Detect which cell encompasses the target text, then output its (x, y) center coordinate. 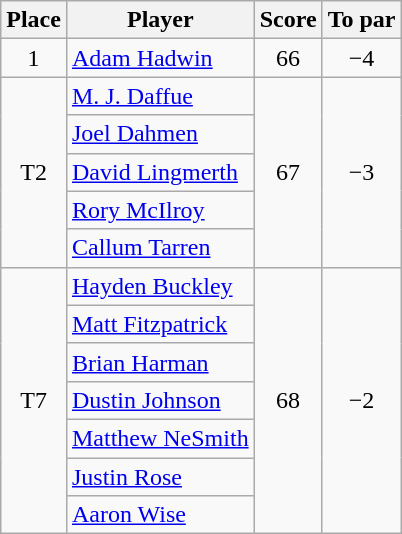
Matt Fitzpatrick (160, 324)
Player (160, 20)
David Lingmerth (160, 172)
Callum Tarren (160, 248)
To par (362, 20)
Rory McIlroy (160, 210)
Dustin Johnson (160, 400)
−4 (362, 58)
T2 (34, 172)
Adam Hadwin (160, 58)
Justin Rose (160, 477)
−3 (362, 172)
66 (288, 58)
−2 (362, 400)
Aaron Wise (160, 515)
68 (288, 400)
Joel Dahmen (160, 134)
67 (288, 172)
M. J. Daffue (160, 96)
T7 (34, 400)
Score (288, 20)
Matthew NeSmith (160, 438)
1 (34, 58)
Place (34, 20)
Hayden Buckley (160, 286)
Brian Harman (160, 362)
